For the text-containing cell, return its midpoint in (X, Y) coordinate format. 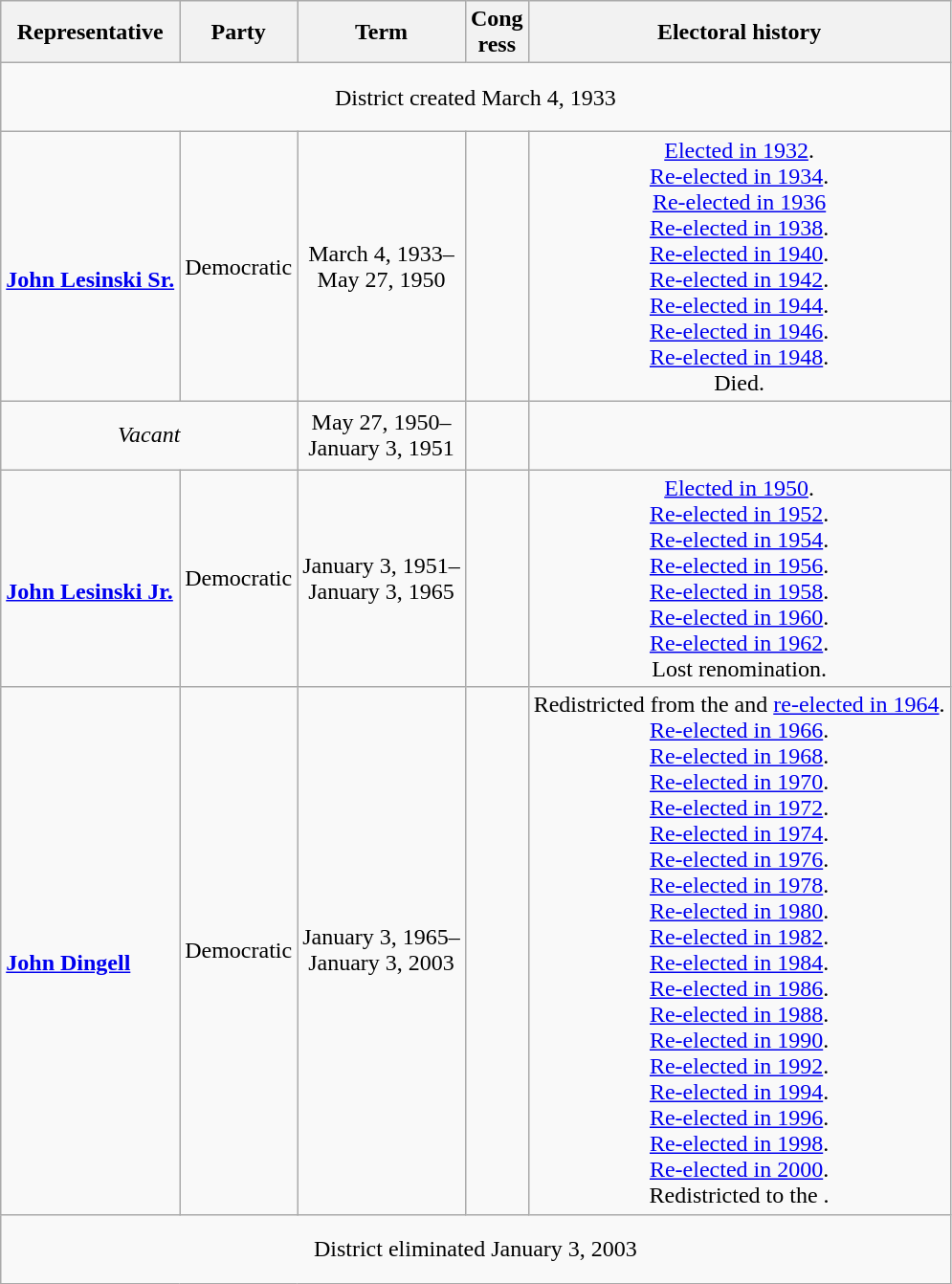
Elected in 1950.Re-elected in 1952.Re-elected in 1954.Re-elected in 1956.Re-elected in 1958.Re-elected in 1960.Re-elected in 1962.Lost renomination. (739, 578)
January 3, 1951–January 3, 1965 (382, 578)
Congress (497, 33)
John Dingell (90, 951)
Term (382, 33)
John Lesinski Jr. (90, 578)
May 27, 1950–January 3, 1951 (382, 435)
March 4, 1933–May 27, 1950 (382, 266)
Electoral history (739, 33)
Vacant (149, 435)
District created March 4, 1933 (476, 98)
January 3, 1965–January 3, 2003 (382, 951)
District eliminated January 3, 2003 (476, 1249)
Representative (90, 33)
Party (239, 33)
John Lesinski Sr. (90, 266)
